Scan for the cell matching the given text and deliver its (X, Y) coordinate at center. 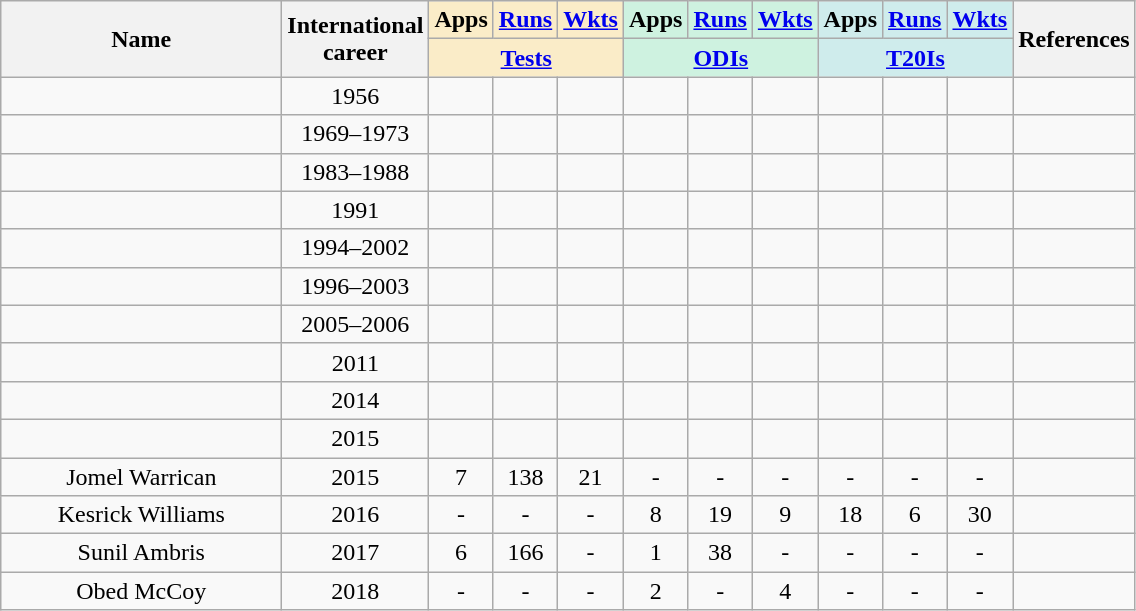
2 (655, 591)
T20Is (916, 58)
2017 (356, 553)
1969–1973 (356, 134)
4 (785, 591)
38 (720, 553)
Tests (526, 58)
138 (525, 477)
21 (591, 477)
2014 (356, 400)
30 (980, 515)
1 (655, 553)
1991 (356, 210)
Sunil Ambris (142, 553)
2005–2006 (356, 324)
9 (785, 515)
18 (850, 515)
166 (525, 553)
2011 (356, 362)
1994–2002 (356, 248)
1983–1988 (356, 172)
19 (720, 515)
2018 (356, 591)
Jomel Warrican (142, 477)
Kesrick Williams (142, 515)
7 (461, 477)
2016 (356, 515)
ODIs (720, 58)
8 (655, 515)
Obed McCoy (142, 591)
Internationalcareer (356, 39)
Name (142, 39)
References (1074, 39)
1996–2003 (356, 286)
1956 (356, 96)
